Detect which cell encompasses the target text, then output its [x, y] center coordinate. 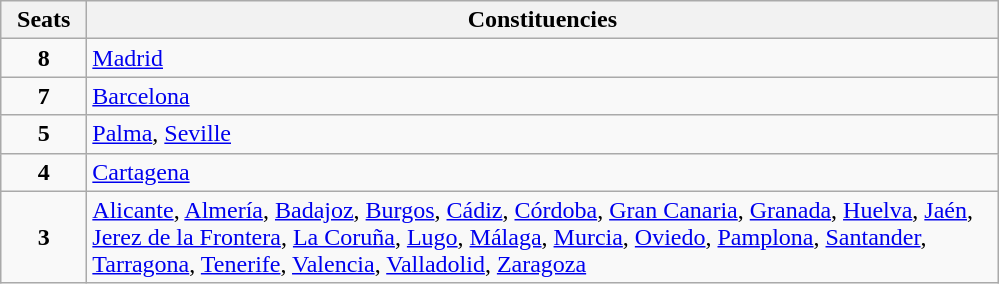
Constituencies [542, 20]
7 [44, 96]
Cartagena [542, 172]
5 [44, 134]
Madrid [542, 58]
Seats [44, 20]
Palma, Seville [542, 134]
8 [44, 58]
3 [44, 237]
4 [44, 172]
Barcelona [542, 96]
